Output the [x, y] coordinate of the center of the cell containing the given text.  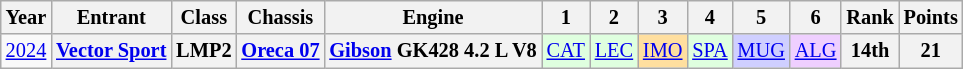
3 [662, 17]
4 [710, 17]
Entrant [111, 17]
SPA [710, 51]
MUG [762, 51]
LEC [614, 51]
14th [870, 51]
ALG [816, 51]
5 [762, 17]
6 [816, 17]
1 [566, 17]
Gibson GK428 4.2 L V8 [432, 51]
Year [26, 17]
Oreca 07 [280, 51]
CAT [566, 51]
Chassis [280, 17]
Engine [432, 17]
Rank [870, 17]
Points [931, 17]
2024 [26, 51]
2 [614, 17]
LMP2 [204, 51]
Class [204, 17]
Vector Sport [111, 51]
IMO [662, 51]
21 [931, 51]
